Identify which cell holds the provided text, then report its (X, Y) central coordinate. 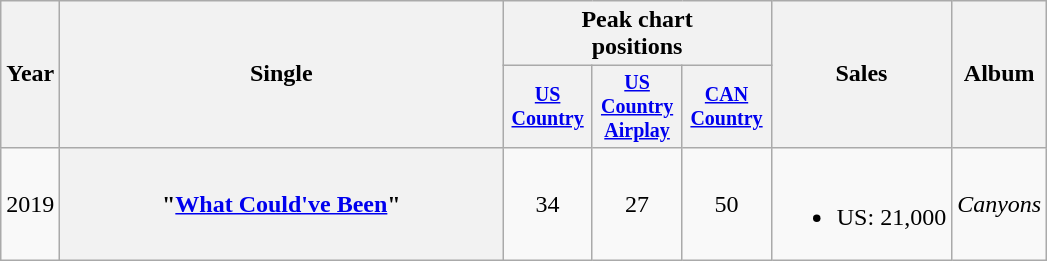
US Country (548, 106)
Sales (861, 74)
CAN Country (726, 106)
27 (636, 204)
Year (30, 74)
2019 (30, 204)
34 (548, 204)
US Country Airplay (636, 106)
Album (1000, 74)
US: 21,000 (861, 204)
"What Could've Been" (282, 204)
Canyons (1000, 204)
Single (282, 74)
Peak chartpositions (637, 34)
50 (726, 204)
